Output the (x, y) coordinate of the center of the cell containing the given text.  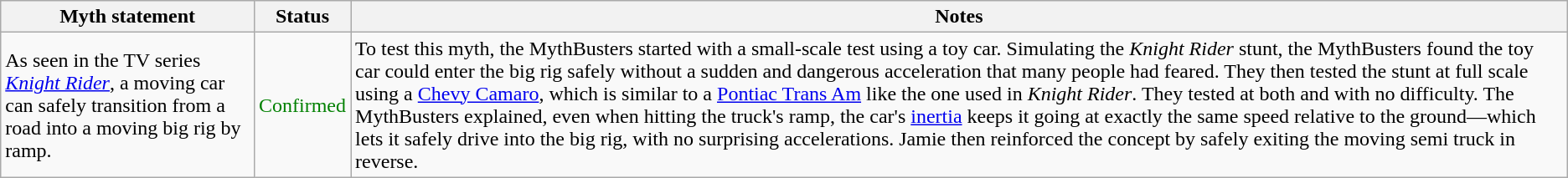
Notes (960, 17)
Status (302, 17)
Confirmed (302, 105)
As seen in the TV series Knight Rider, a moving car can safely transition from a road into a moving big rig by ramp. (127, 105)
Myth statement (127, 17)
